Output the (X, Y) coordinate of the center of the cell containing the given text.  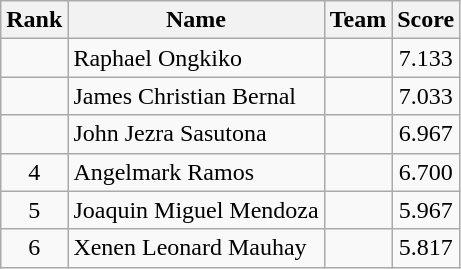
Score (426, 20)
5 (34, 210)
Xenen Leonard Mauhay (196, 248)
James Christian Bernal (196, 96)
Angelmark Ramos (196, 172)
Joaquin Miguel Mendoza (196, 210)
7.033 (426, 96)
6.967 (426, 134)
5.817 (426, 248)
John Jezra Sasutona (196, 134)
6.700 (426, 172)
Raphael Ongkiko (196, 58)
6 (34, 248)
5.967 (426, 210)
Team (358, 20)
4 (34, 172)
Rank (34, 20)
7.133 (426, 58)
Name (196, 20)
